Return (X, Y) of the center of cell containing provided text 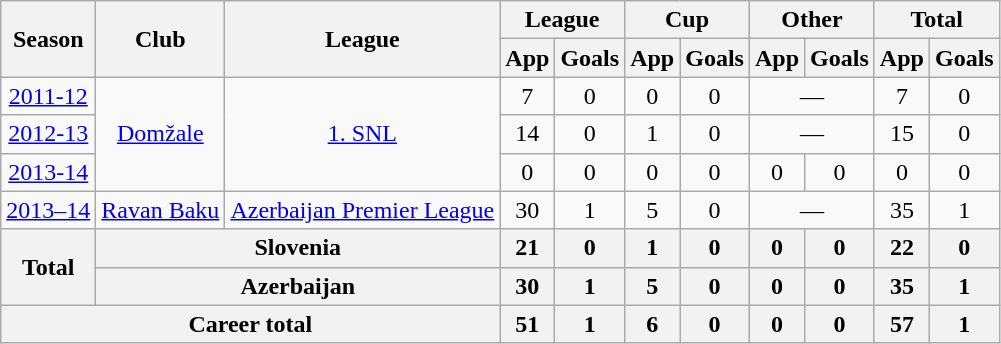
Slovenia (298, 248)
Career total (250, 324)
Other (812, 20)
Cup (688, 20)
21 (528, 248)
6 (652, 324)
2012-13 (48, 134)
2011-12 (48, 96)
2013-14 (48, 172)
Ravan Baku (160, 210)
2013–14 (48, 210)
Azerbaijan Premier League (362, 210)
1. SNL (362, 134)
57 (902, 324)
Season (48, 39)
Club (160, 39)
14 (528, 134)
Azerbaijan (298, 286)
Domžale (160, 134)
22 (902, 248)
15 (902, 134)
51 (528, 324)
